Scan for the cell matching the given text and deliver its [x, y] coordinate at center. 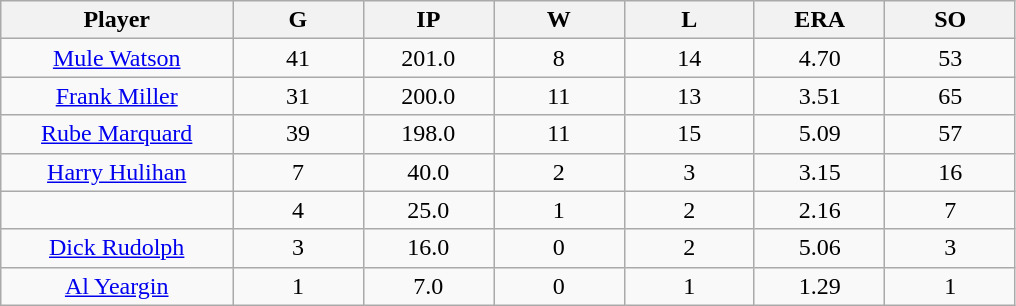
41 [298, 58]
25.0 [428, 210]
39 [298, 134]
3.15 [819, 172]
4.70 [819, 58]
2.16 [819, 210]
1.29 [819, 286]
15 [689, 134]
ERA [819, 20]
8 [559, 58]
31 [298, 96]
16 [950, 172]
IP [428, 20]
W [559, 20]
198.0 [428, 134]
Rube Marquard [117, 134]
Al Yeargin [117, 286]
5.09 [819, 134]
13 [689, 96]
Dick Rudolph [117, 248]
Harry Hulihan [117, 172]
Player [117, 20]
53 [950, 58]
SO [950, 20]
L [689, 20]
201.0 [428, 58]
40.0 [428, 172]
3.51 [819, 96]
65 [950, 96]
14 [689, 58]
4 [298, 210]
Frank Miller [117, 96]
16.0 [428, 248]
200.0 [428, 96]
57 [950, 134]
Mule Watson [117, 58]
5.06 [819, 248]
G [298, 20]
7.0 [428, 286]
